Scan for the cell matching the given text and deliver its (x, y) coordinate at center. 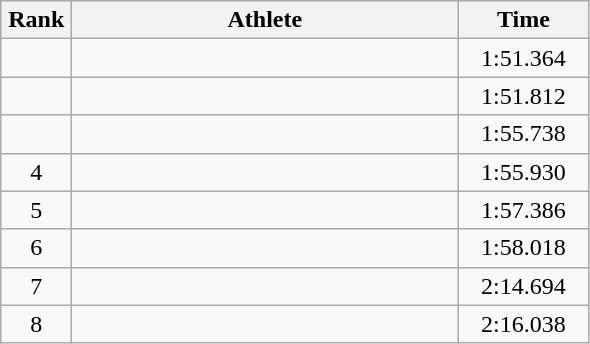
4 (36, 172)
6 (36, 248)
1:51.812 (524, 96)
1:55.930 (524, 172)
5 (36, 210)
Time (524, 20)
1:55.738 (524, 134)
2:14.694 (524, 286)
8 (36, 324)
Athlete (265, 20)
1:58.018 (524, 248)
Rank (36, 20)
1:51.364 (524, 58)
7 (36, 286)
1:57.386 (524, 210)
2:16.038 (524, 324)
